Scan for the cell matching the given text and deliver its [X, Y] coordinate at center. 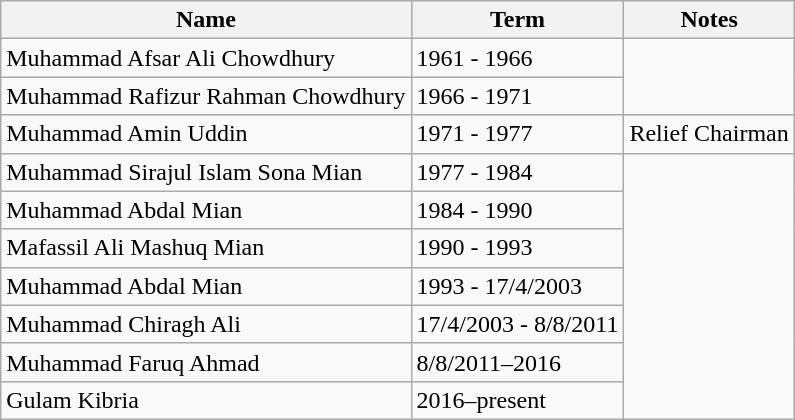
1971 - 1977 [518, 134]
1993 - 17/4/2003 [518, 286]
Notes [709, 20]
1990 - 1993 [518, 248]
Muhammad Amin Uddin [206, 134]
1977 - 1984 [518, 172]
Muhammad Faruq Ahmad [206, 362]
8/8/2011–2016 [518, 362]
Muhammad Sirajul Islam Sona Mian [206, 172]
Muhammad Afsar Ali Chowdhury [206, 58]
Relief Chairman [709, 134]
Muhammad Chiragh Ali [206, 324]
17/4/2003 - 8/8/2011 [518, 324]
Gulam Kibria [206, 400]
Muhammad Rafizur Rahman Chowdhury [206, 96]
1961 - 1966 [518, 58]
2016–present [518, 400]
1984 - 1990 [518, 210]
Term [518, 20]
Mafassil Ali Mashuq Mian [206, 248]
1966 - 1971 [518, 96]
Name [206, 20]
